Output the (X, Y) coordinate of the center of the cell containing the given text.  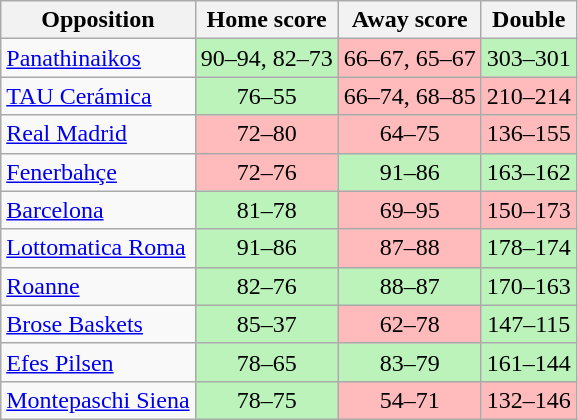
54–71 (410, 400)
Real Madrid (98, 134)
Montepaschi Siena (98, 400)
78–65 (266, 362)
Away score (410, 20)
Efes Pilsen (98, 362)
136–155 (528, 134)
TAU Cerámica (98, 96)
Roanne (98, 286)
Home score (266, 20)
72–80 (266, 134)
69–95 (410, 210)
Fenerbahçe (98, 172)
88–87 (410, 286)
147–115 (528, 324)
150–173 (528, 210)
Double (528, 20)
78–75 (266, 400)
Barcelona (98, 210)
66–74, 68–85 (410, 96)
Panathinaikos (98, 58)
161–144 (528, 362)
66–67, 65–67 (410, 58)
303–301 (528, 58)
76–55 (266, 96)
Lottomatica Roma (98, 248)
132–146 (528, 400)
82–76 (266, 286)
178–174 (528, 248)
210–214 (528, 96)
87–88 (410, 248)
72–76 (266, 172)
163–162 (528, 172)
81–78 (266, 210)
90–94, 82–73 (266, 58)
170–163 (528, 286)
64–75 (410, 134)
83–79 (410, 362)
Opposition (98, 20)
62–78 (410, 324)
85–37 (266, 324)
Brose Baskets (98, 324)
